Detect which cell encompasses the target text, then output its [x, y] center coordinate. 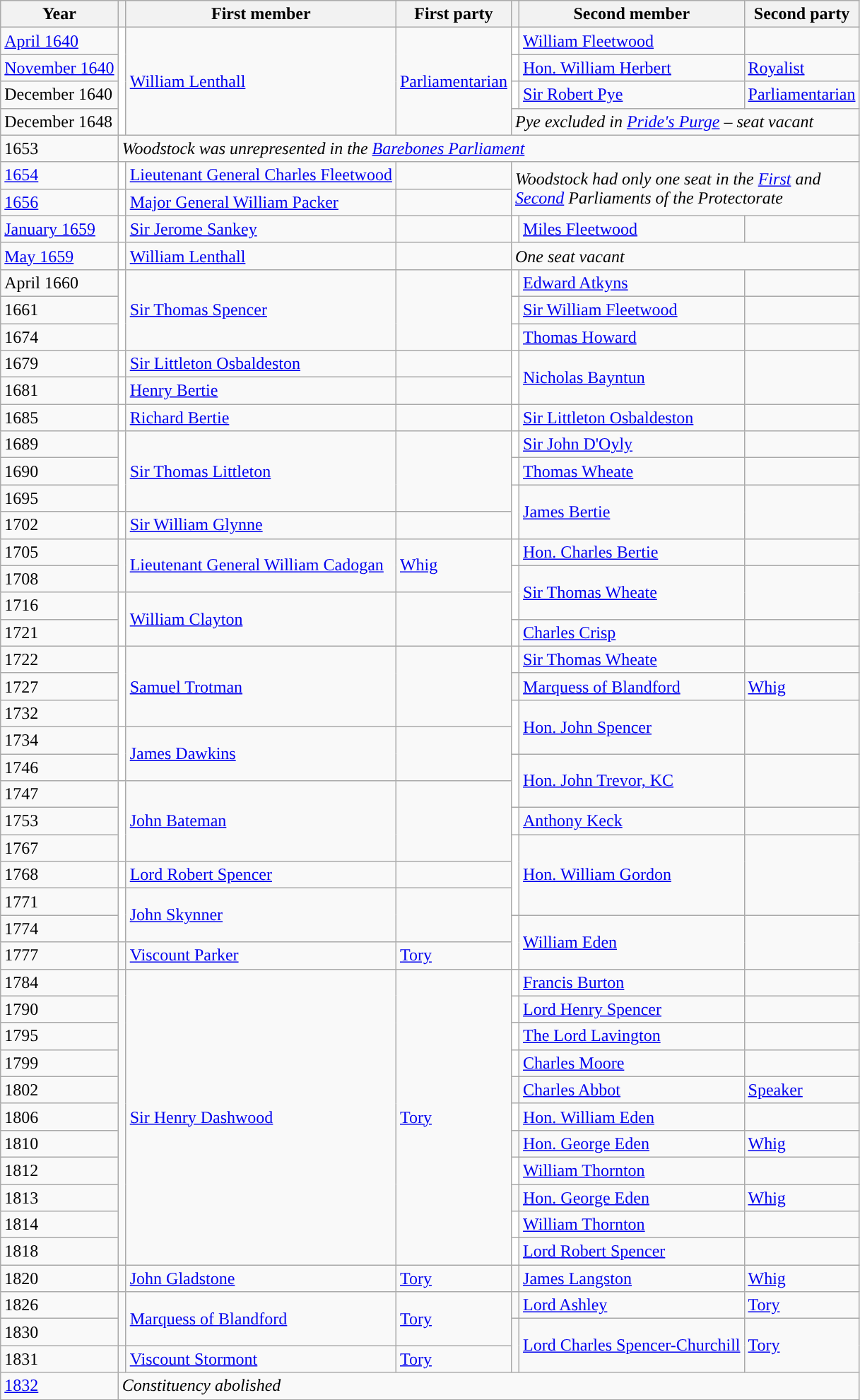
Major General William Packer [261, 202]
November 1640 [59, 68]
Samuel Trotman [261, 686]
Lord Henry Spencer [632, 1009]
1790 [59, 1009]
Charles Crisp [632, 633]
Hon. John Spencer [632, 727]
Charles Moore [632, 1063]
William Clayton [261, 619]
1830 [59, 1332]
1708 [59, 579]
Lieutenant General William Cadogan [261, 565]
John Gladstone [261, 1278]
Viscount Stormont [261, 1359]
James Bertie [632, 512]
1695 [59, 498]
First member [261, 14]
Edward Atkyns [632, 283]
Miles Fleetwood [632, 229]
1818 [59, 1252]
Lieutenant General Charles Fleetwood [261, 175]
One seat vacant [685, 256]
1722 [59, 659]
Viscount Parker [261, 955]
1746 [59, 767]
1689 [59, 445]
1820 [59, 1278]
1674 [59, 337]
1777 [59, 955]
1826 [59, 1305]
Francis Burton [632, 982]
April 1640 [59, 41]
Sir William Fleetwood [632, 310]
1732 [59, 713]
1654 [59, 175]
1747 [59, 794]
Anthony Keck [632, 821]
1705 [59, 552]
James Dawkins [261, 753]
1814 [59, 1225]
May 1659 [59, 256]
William Fleetwood [632, 41]
Thomas Wheate [632, 471]
Sir Robert Pye [632, 95]
1681 [59, 391]
Woodstock was unrepresented in the Barebones Parliament [489, 148]
1661 [59, 310]
Nicholas Bayntun [632, 377]
Richard Bertie [261, 418]
The Lord Lavington [632, 1036]
December 1648 [59, 122]
First party [454, 14]
1653 [59, 148]
1727 [59, 686]
1690 [59, 471]
1774 [59, 929]
Year [59, 14]
Sir William Glynne [261, 525]
1812 [59, 1170]
1795 [59, 1036]
Henry Bertie [261, 391]
Charles Abbot [632, 1090]
Hon. John Trevor, KC [632, 780]
Sir John D'Oyly [632, 445]
Thomas Howard [632, 337]
Sir Jerome Sankey [261, 229]
1767 [59, 848]
December 1640 [59, 95]
1799 [59, 1063]
1734 [59, 740]
Woodstock had only one seat in the First and Second Parliaments of the Protectorate [685, 189]
1716 [59, 606]
1721 [59, 633]
Constituency abolished [489, 1386]
Royalist [801, 68]
Sir Henry Dashwood [261, 1117]
1685 [59, 418]
Sir Thomas Littleton [261, 471]
1768 [59, 875]
1771 [59, 902]
1831 [59, 1359]
Lord Charles Spencer-Churchill [632, 1346]
Sir Thomas Spencer [261, 310]
Hon. William Herbert [632, 68]
January 1659 [59, 229]
1679 [59, 364]
1806 [59, 1117]
James Langston [632, 1278]
Hon. William Gordon [632, 875]
Second member [632, 14]
John Skynner [261, 915]
1832 [59, 1386]
Pye excluded in Pride's Purge – seat vacant [685, 122]
1802 [59, 1090]
Lord Ashley [632, 1305]
Hon. Charles Bertie [632, 552]
William Eden [632, 942]
Speaker [801, 1090]
1753 [59, 821]
1810 [59, 1143]
April 1660 [59, 283]
1702 [59, 525]
1656 [59, 202]
1784 [59, 982]
Second party [801, 14]
John Bateman [261, 821]
Hon. William Eden [632, 1117]
1813 [59, 1198]
